Determine the [x, y] coordinate at the center of the cell enclosing the given text.  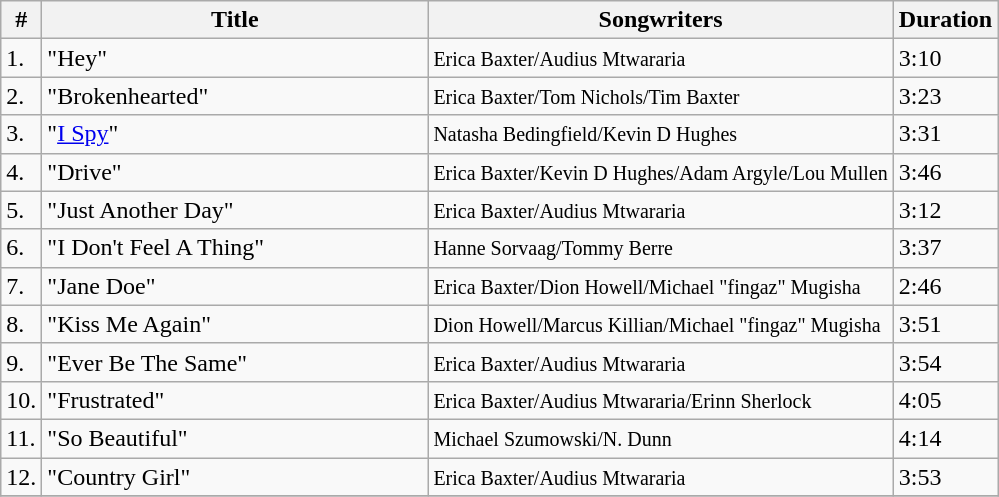
"I Don't Feel A Thing" [235, 248]
"Kiss Me Again" [235, 324]
Duration [945, 20]
3:10 [945, 58]
Natasha Bedingfield/Kevin D Hughes [660, 134]
"Country Girl" [235, 477]
"I Spy" [235, 134]
"Ever Be The Same" [235, 362]
4:05 [945, 400]
10. [22, 400]
8. [22, 324]
Erica Baxter/Dion Howell/Michael "fingaz" Mugisha [660, 286]
3:53 [945, 477]
3:23 [945, 96]
"Just Another Day" [235, 210]
2:46 [945, 286]
"Drive" [235, 172]
12. [22, 477]
Erica Baxter/Tom Nichols/Tim Baxter [660, 96]
Michael Szumowski/N. Dunn [660, 438]
"Frustrated" [235, 400]
Erica Baxter/Kevin D Hughes/Adam Argyle/Lou Mullen [660, 172]
1. [22, 58]
11. [22, 438]
"Jane Doe" [235, 286]
7. [22, 286]
3:37 [945, 248]
Songwriters [660, 20]
"Brokenhearted" [235, 96]
3:31 [945, 134]
4:14 [945, 438]
Erica Baxter/Audius Mtwararia/Erinn Sherlock [660, 400]
9. [22, 362]
4. [22, 172]
5. [22, 210]
Hanne Sorvaag/Tommy Berre [660, 248]
3:12 [945, 210]
6. [22, 248]
3:51 [945, 324]
3:54 [945, 362]
Dion Howell/Marcus Killian/Michael "fingaz" Mugisha [660, 324]
Title [235, 20]
"Hey" [235, 58]
2. [22, 96]
3. [22, 134]
"So Beautiful" [235, 438]
3:46 [945, 172]
# [22, 20]
